Return the [x, y] coordinate for the center point of the cell that contains the specified text.  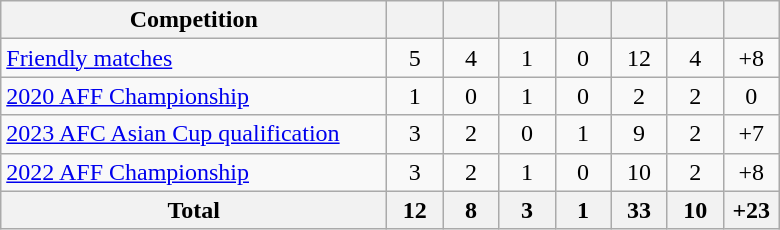
Friendly matches [194, 58]
2022 AFF Championship [194, 172]
8 [471, 210]
5 [415, 58]
2023 AFC Asian Cup qualification [194, 134]
+23 [751, 210]
33 [639, 210]
Competition [194, 20]
9 [639, 134]
Total [194, 210]
+7 [751, 134]
2020 AFF Championship [194, 96]
